Determine the [X, Y] coordinate at the center of the cell enclosing the given text.  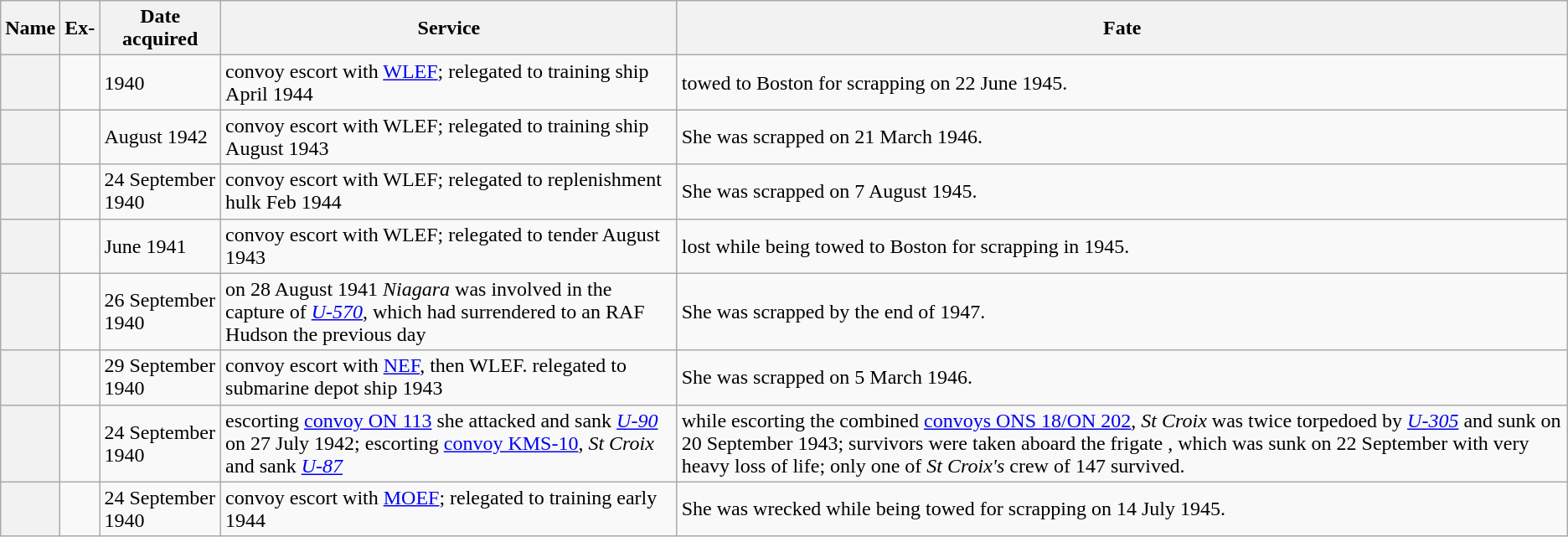
She was scrapped on 7 August 1945. [1122, 191]
escorting convoy ON 113 she attacked and sank U-90 on 27 July 1942; escorting convoy KMS-10, St Croix and sank U-87 [449, 443]
towed to Boston for scrapping on 22 June 1945. [1122, 82]
Service [449, 28]
convoy escort with WLEF; relegated to replenishment hulk Feb 1944 [449, 191]
lost while being towed to Boston for scrapping in 1945. [1122, 246]
convoy escort with NEF, then WLEF. relegated to submarine depot ship 1943 [449, 377]
convoy escort with WLEF; relegated to training ship April 1944 [449, 82]
She was scrapped on 5 March 1946. [1122, 377]
Ex- [80, 28]
June 1941 [161, 246]
Date acquired [161, 28]
She was wrecked while being towed for scrapping on 14 July 1945. [1122, 509]
1940 [161, 82]
She was scrapped on 21 March 1946. [1122, 137]
convoy escort with WLEF; relegated to tender August 1943 [449, 246]
Name [30, 28]
Fate [1122, 28]
convoy escort with WLEF; relegated to training ship August 1943 [449, 137]
29 September 1940 [161, 377]
26 September 1940 [161, 312]
August 1942 [161, 137]
She was scrapped by the end of 1947. [1122, 312]
on 28 August 1941 Niagara was involved in the capture of U-570, which had surrendered to an RAF Hudson the previous day [449, 312]
convoy escort with MOEF; relegated to training early 1944 [449, 509]
